Provide the (x, y) coordinate of the cell's center where the given text is located.  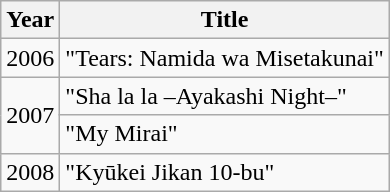
Year (30, 20)
2007 (30, 115)
2008 (30, 172)
Title (225, 20)
2006 (30, 58)
"Sha la la –Ayakashi Night–" (225, 96)
"Kyūkei Jikan 10-bu" (225, 172)
"Tears: Namida wa Misetakunai" (225, 58)
"My Mirai" (225, 134)
